Provide the [X, Y] coordinate of the cell's center where the given text is located.  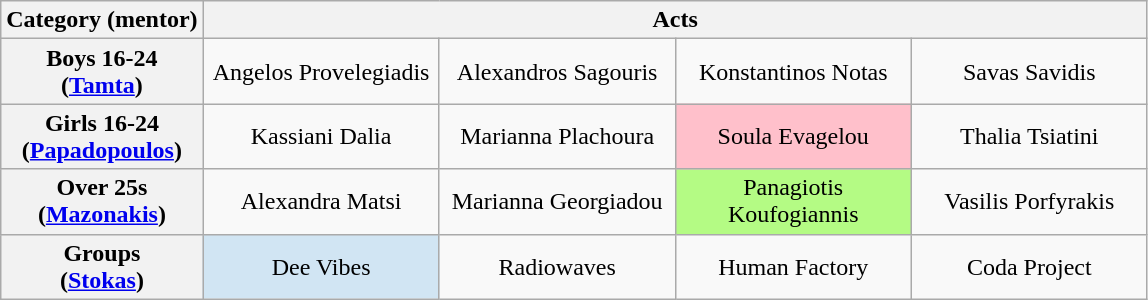
Over 25s (Mazonakis) [102, 202]
Human Factory [793, 266]
Soula Evagelou [793, 136]
Marianna Plachoura [557, 136]
Category (mentor) [102, 20]
Angelos Provelegiadis [321, 72]
Panagiotis Koufogiannis [793, 202]
Vasilis Porfyrakis [1029, 202]
Thalia Tsiatini [1029, 136]
Girls 16-24 (Papadopoulos) [102, 136]
Alexandra Matsi [321, 202]
Groups (Stokas) [102, 266]
Kassiani Dalia [321, 136]
Acts [675, 20]
Boys 16-24 (Tamta) [102, 72]
Dee Vibes [321, 266]
Coda Project [1029, 266]
Marianna Georgiadou [557, 202]
Alexandros Sagouris [557, 72]
Konstantinos Notas [793, 72]
Radiowaves [557, 266]
Savas Savidis [1029, 72]
